Find where the given text appears and provide that cell's center as [X, Y] coordinate. 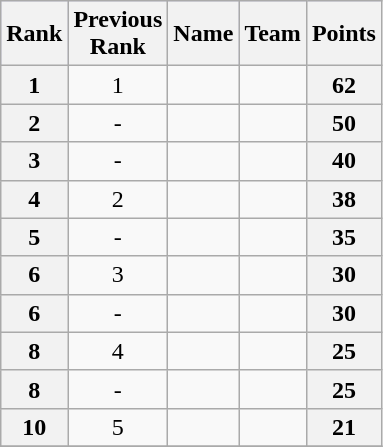
PreviousRank [118, 34]
35 [344, 237]
Team [273, 34]
Rank [34, 34]
50 [344, 123]
Name [204, 34]
40 [344, 161]
10 [34, 427]
21 [344, 427]
38 [344, 199]
62 [344, 85]
Points [344, 34]
